Determine the [x, y] coordinate at the center of the cell enclosing the given text.  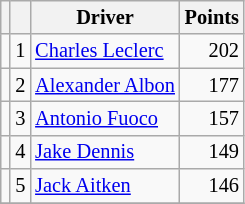
149 [212, 152]
2 [20, 85]
157 [212, 118]
Driver [105, 17]
1 [20, 51]
5 [20, 186]
Jake Dennis [105, 152]
177 [212, 85]
3 [20, 118]
Charles Leclerc [105, 51]
Alexander Albon [105, 85]
Antonio Fuoco [105, 118]
Jack Aitken [105, 186]
Points [212, 17]
202 [212, 51]
4 [20, 152]
146 [212, 186]
